Return [X, Y] of the center of cell containing provided text 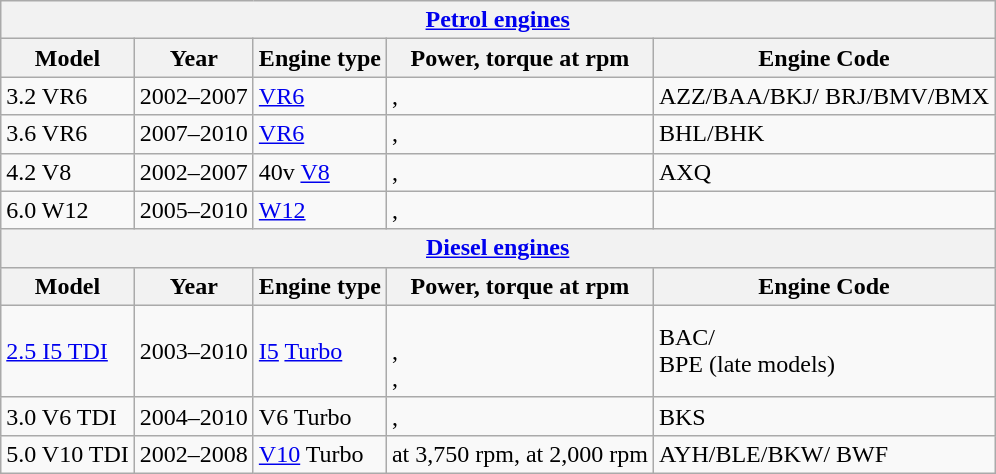
W12 [320, 210]
3.6 VR6 [68, 134]
5.0 V10 TDI [68, 454]
2002–2008 [194, 454]
AYH/BLE/BKW/ BWF [824, 454]
BHL/BHK [824, 134]
Petrol engines [498, 20]
I5 Turbo [320, 351]
2007–2010 [194, 134]
6.0 W12 [68, 210]
2.5 I5 TDI [68, 351]
at 3,750 rpm, at 2,000 rpm [520, 454]
3.0 V6 TDI [68, 416]
BAC/BPE (late models) [824, 351]
, , [520, 351]
AZZ/BAA/BKJ/ BRJ/BMV/BMX [824, 96]
V6 Turbo [320, 416]
4.2 V8 [68, 172]
2004–2010 [194, 416]
AXQ [824, 172]
40v V8 [320, 172]
2005–2010 [194, 210]
2003–2010 [194, 351]
3.2 VR6 [68, 96]
Diesel engines [498, 248]
V10 Turbo [320, 454]
BKS [824, 416]
